Identify which cell holds the provided text, then report its (X, Y) central coordinate. 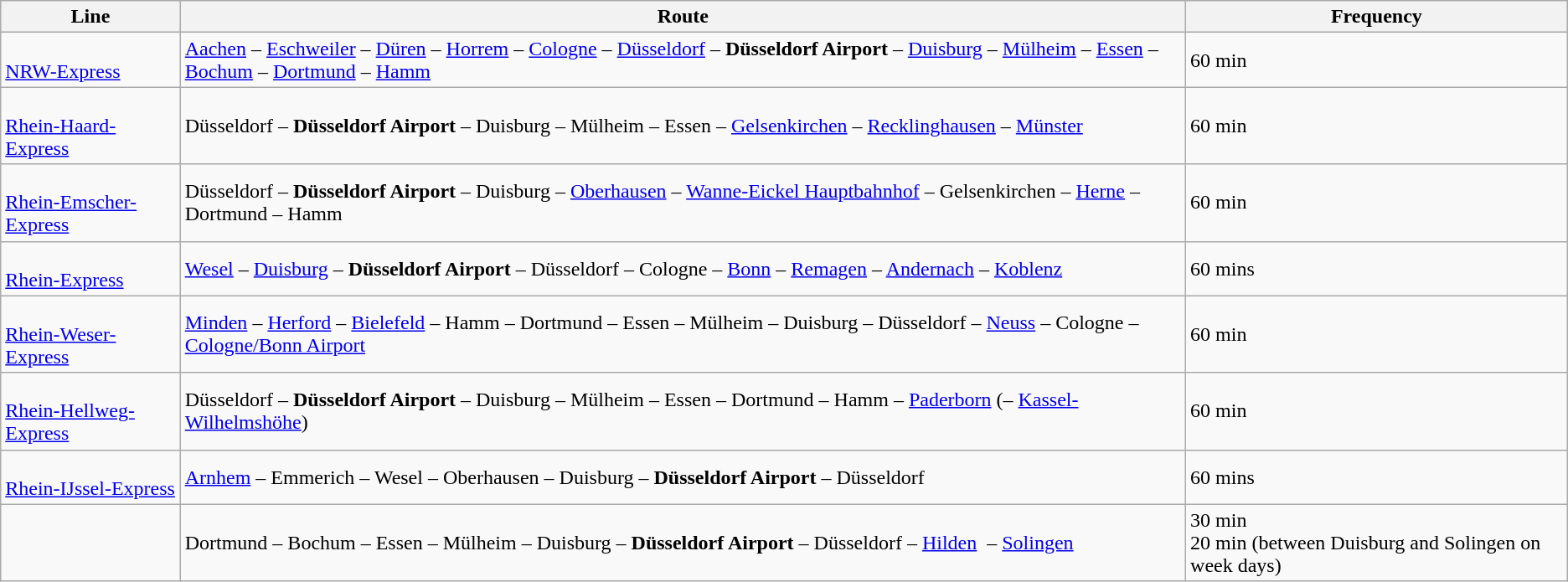
Minden – Herford – Bielefeld – Hamm – Dortmund – Essen – Mülheim – Duisburg – Düsseldorf – Neuss – Cologne – Cologne/Bonn Airport (683, 334)
Rhein-Express (90, 268)
Dortmund – Bochum – Essen – Mülheim – Duisburg – Düsseldorf Airport – Düsseldorf – Hilden – Solingen (683, 543)
Wesel – Duisburg – Düsseldorf Airport – Düsseldorf – Cologne – Bonn – Remagen – Andernach – Koblenz (683, 268)
Rhein-Emscher-Express (90, 203)
Rhein-Weser-Express (90, 334)
Frequency (1377, 17)
Düsseldorf – Düsseldorf Airport – Duisburg – Oberhausen – Wanne-Eickel Hauptbahnhof – Gelsenkirchen – Herne – Dortmund – Hamm (683, 203)
Düsseldorf – Düsseldorf Airport – Duisburg – Mülheim – Essen – Dortmund – Hamm – Paderborn (– Kassel-Wilhelmshöhe) (683, 411)
NRW-Express (90, 60)
Rhein-Hellweg-Express (90, 411)
Düsseldorf – Düsseldorf Airport – Duisburg – Mülheim – Essen – Gelsenkirchen – Recklinghausen – Münster (683, 126)
Rhein-IJssel-Express (90, 477)
Aachen – Eschweiler – Düren – Horrem – Cologne – Düsseldorf – Düsseldorf Airport – Duisburg – Mülheim – Essen – Bochum – Dortmund – Hamm (683, 60)
Route (683, 17)
Rhein-Haard-Express (90, 126)
Line (90, 17)
Arnhem – Emmerich – Wesel – Oberhausen – Duisburg – Düsseldorf Airport – Düsseldorf (683, 477)
30 min 20 min (between Duisburg and Solingen on week days) (1377, 543)
